Search for the cell housing the specified text and yield its [X, Y] center coordinate. 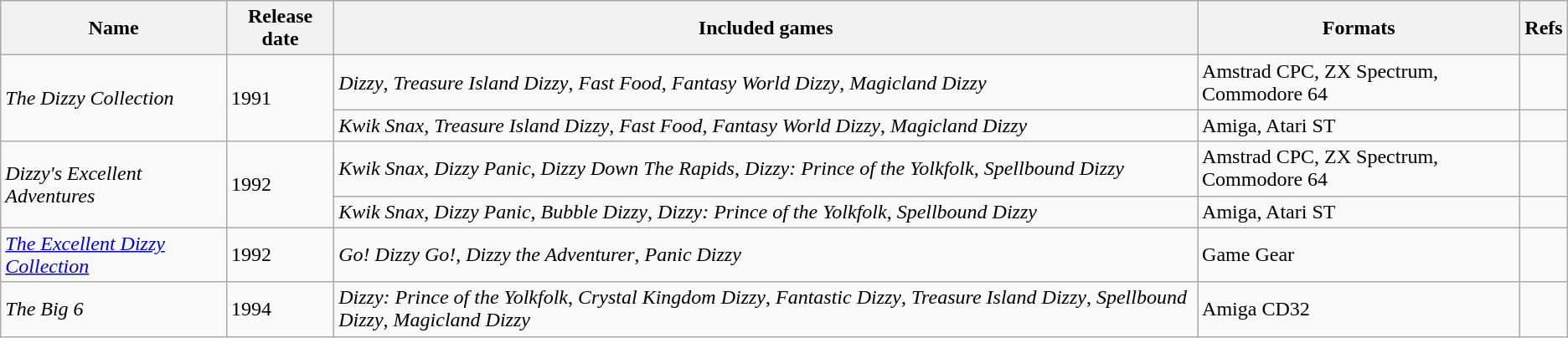
Dizzy's Excellent Adventures [114, 184]
Included games [766, 28]
The Excellent Dizzy Collection [114, 254]
Refs [1544, 28]
The Big 6 [114, 310]
The Dizzy Collection [114, 99]
Dizzy, Treasure Island Dizzy, Fast Food, Fantasy World Dizzy, Magicland Dizzy [766, 82]
Amiga CD32 [1359, 310]
Formats [1359, 28]
Kwik Snax, Dizzy Panic, Dizzy Down The Rapids, Dizzy: Prince of the Yolkfolk, Spellbound Dizzy [766, 169]
Release date [280, 28]
Game Gear [1359, 254]
Name [114, 28]
Go! Dizzy Go!, Dizzy the Adventurer, Panic Dizzy [766, 254]
Kwik Snax, Treasure Island Dizzy, Fast Food, Fantasy World Dizzy, Magicland Dizzy [766, 125]
Dizzy: Prince of the Yolkfolk, Crystal Kingdom Dizzy, Fantastic Dizzy, Treasure Island Dizzy, Spellbound Dizzy, Magicland Dizzy [766, 310]
1994 [280, 310]
1991 [280, 99]
Kwik Snax, Dizzy Panic, Bubble Dizzy, Dizzy: Prince of the Yolkfolk, Spellbound Dizzy [766, 212]
